Identify which cell holds the provided text, then report its (x, y) central coordinate. 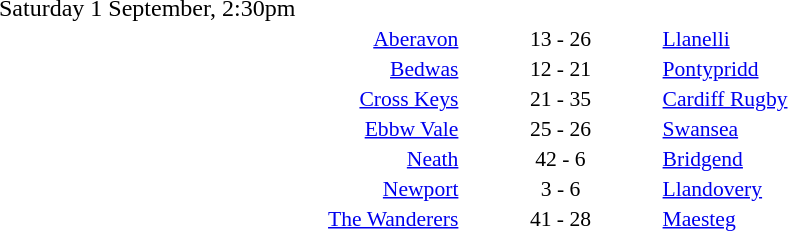
42 - 6 (560, 158)
25 - 26 (560, 128)
13 - 26 (560, 38)
21 - 35 (560, 98)
3 - 6 (560, 188)
12 - 21 (560, 68)
